Find where the given text appears and provide that cell's center as [X, Y] coordinate. 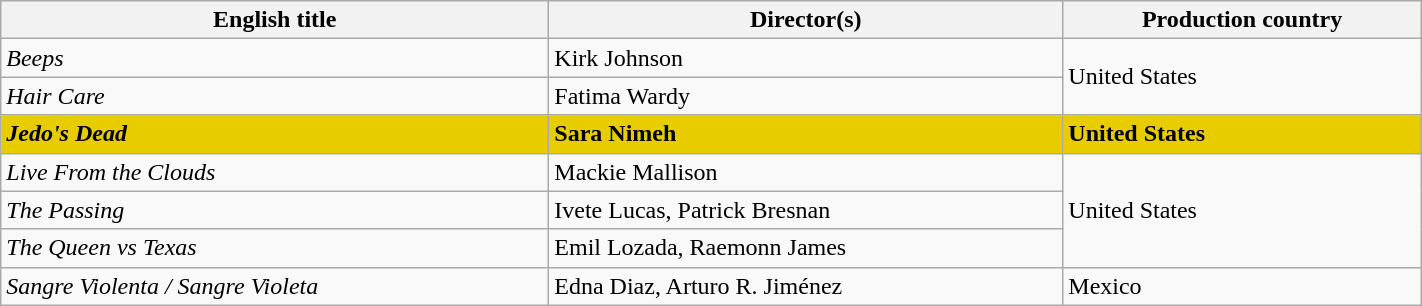
Beeps [275, 58]
Fatima Wardy [806, 96]
The Passing [275, 210]
The Queen vs Texas [275, 248]
Production country [1242, 20]
Emil Lozada, Raemonn James [806, 248]
Ivete Lucas, Patrick Bresnan [806, 210]
English title [275, 20]
Edna Diaz, Arturo R. Jiménez [806, 286]
Jedo's Dead [275, 134]
Hair Care [275, 96]
Director(s) [806, 20]
Kirk Johnson [806, 58]
Sangre Violenta / Sangre Violeta [275, 286]
Mackie Mallison [806, 172]
Mexico [1242, 286]
Live From the Clouds [275, 172]
Sara Nimeh [806, 134]
